For the text-containing cell, return its midpoint in (X, Y) coordinate format. 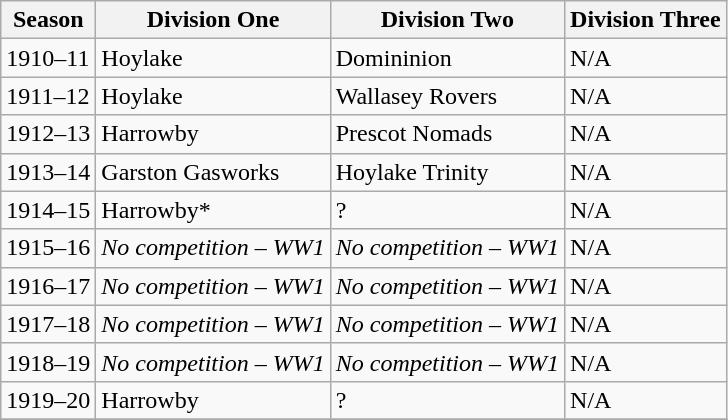
Harrowby* (213, 210)
Division Three (646, 20)
1918–19 (48, 362)
1915–16 (48, 248)
Hoylake Trinity (447, 172)
Garston Gasworks (213, 172)
1911–12 (48, 96)
Domininion (447, 58)
Division One (213, 20)
Division Two (447, 20)
Season (48, 20)
1916–17 (48, 286)
1919–20 (48, 400)
1913–14 (48, 172)
Prescot Nomads (447, 134)
1917–18 (48, 324)
1910–11 (48, 58)
Wallasey Rovers (447, 96)
1914–15 (48, 210)
1912–13 (48, 134)
